Scan for the cell matching the given text and deliver its [X, Y] coordinate at center. 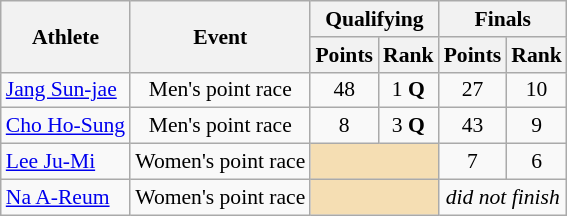
Lee Ju-Mi [66, 162]
43 [473, 126]
9 [536, 126]
1 Q [408, 90]
10 [536, 90]
27 [473, 90]
6 [536, 162]
Qualifying [374, 19]
Na A-Reum [66, 197]
7 [473, 162]
Event [220, 36]
Cho Ho-Sung [66, 126]
Athlete [66, 36]
8 [344, 126]
did not finish [503, 197]
Jang Sun-jae [66, 90]
48 [344, 90]
Finals [503, 19]
3 Q [408, 126]
